Determine the (x, y) coordinate at the center of the cell enclosing the given text.  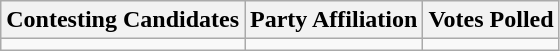
Votes Polled (491, 20)
Contesting Candidates (123, 20)
Party Affiliation (334, 20)
